Extract the [x, y] coordinate from the center of the cell holding the provided text.  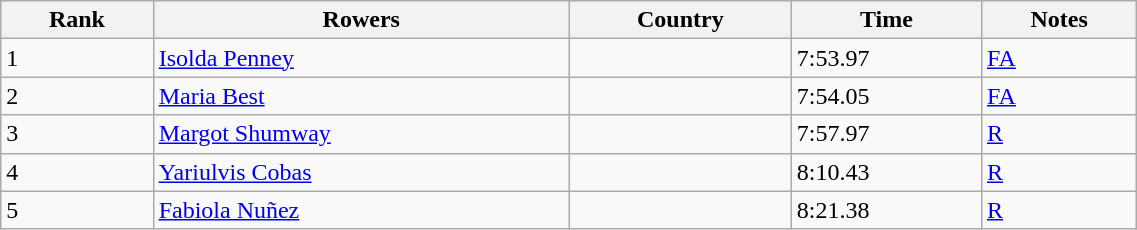
8:21.38 [886, 210]
7:53.97 [886, 58]
8:10.43 [886, 172]
4 [77, 172]
3 [77, 134]
Isolda Penney [361, 58]
Rowers [361, 20]
1 [77, 58]
Country [680, 20]
7:54.05 [886, 96]
7:57.97 [886, 134]
2 [77, 96]
Margot Shumway [361, 134]
Maria Best [361, 96]
5 [77, 210]
Notes [1058, 20]
Yariulvis Cobas [361, 172]
Fabiola Nuñez [361, 210]
Rank [77, 20]
Time [886, 20]
